Extract the (X, Y) coordinate from the center of the cell holding the provided text.  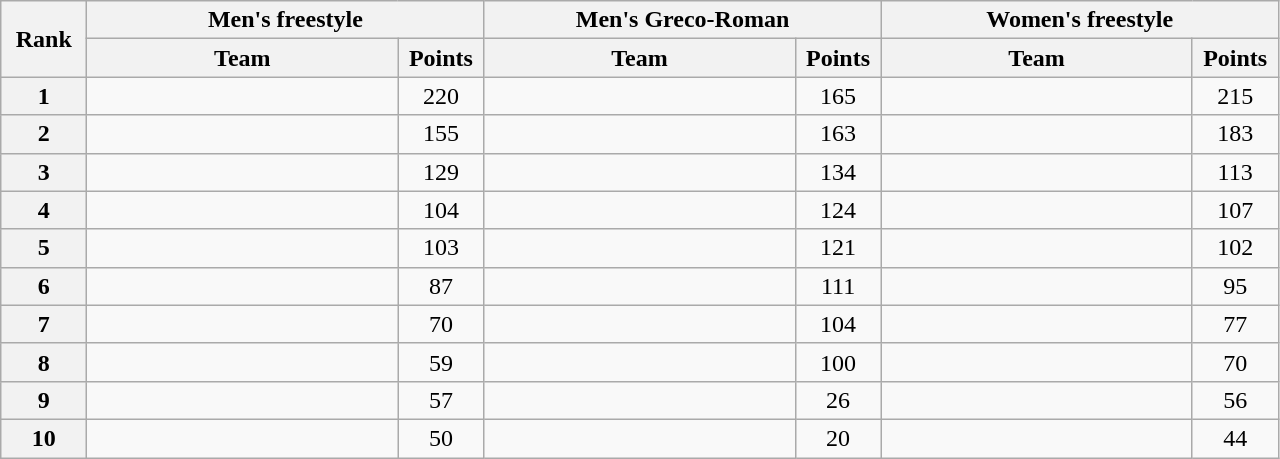
10 (44, 438)
57 (441, 400)
129 (441, 172)
163 (838, 134)
2 (44, 134)
8 (44, 362)
20 (838, 438)
56 (1235, 400)
44 (1235, 438)
113 (1235, 172)
Men's Greco-Roman (682, 20)
50 (441, 438)
26 (838, 400)
1 (44, 96)
100 (838, 362)
215 (1235, 96)
5 (44, 248)
103 (441, 248)
95 (1235, 286)
111 (838, 286)
Rank (44, 39)
4 (44, 210)
87 (441, 286)
6 (44, 286)
Men's freestyle (286, 20)
Women's freestyle (1080, 20)
121 (838, 248)
183 (1235, 134)
3 (44, 172)
107 (1235, 210)
9 (44, 400)
124 (838, 210)
102 (1235, 248)
59 (441, 362)
220 (441, 96)
165 (838, 96)
155 (441, 134)
134 (838, 172)
77 (1235, 324)
7 (44, 324)
